Extract the [x, y] coordinate from the center of the cell holding the provided text.  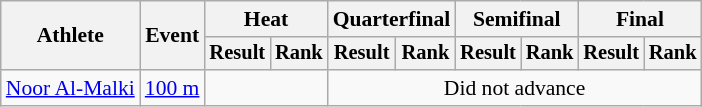
Semifinal [516, 19]
Final [640, 19]
Event [172, 36]
100 m [172, 88]
Heat [266, 19]
Quarterfinal [392, 19]
Noor Al-Malki [70, 88]
Did not advance [515, 88]
Athlete [70, 36]
